Output the [X, Y] coordinate of the center of the cell containing the given text.  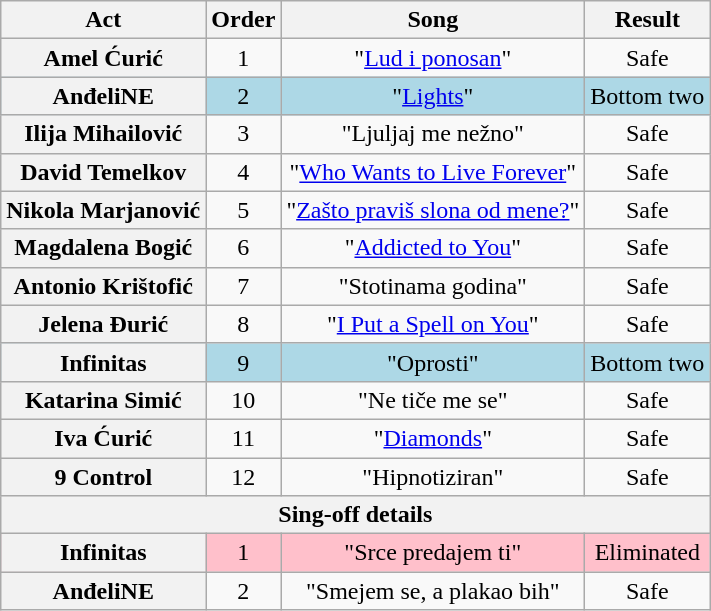
9 [244, 362]
Magdalena Bogić [104, 248]
Ilija Mihailović [104, 134]
12 [244, 477]
8 [244, 324]
Song [433, 20]
4 [244, 172]
Eliminated [648, 553]
7 [244, 286]
3 [244, 134]
11 [244, 438]
"Stotinama godina" [433, 286]
"Zašto praviš slona od mene?" [433, 210]
"Oprosti" [433, 362]
9 Control [104, 477]
Katarina Simić [104, 400]
"Who Wants to Live Forever" [433, 172]
Jelena Đurić [104, 324]
"Ljuljaj me nežno" [433, 134]
"Ne tiče me se" [433, 400]
"Smejem se, a plakao bih" [433, 591]
"Hipnotiziran" [433, 477]
6 [244, 248]
10 [244, 400]
Nikola Marjanović [104, 210]
Iva Ćurić [104, 438]
5 [244, 210]
Order [244, 20]
"Srce predajem ti" [433, 553]
Act [104, 20]
"Addicted to You" [433, 248]
Amel Ćurić [104, 58]
Antonio Krištofić [104, 286]
"Lights" [433, 96]
David Temelkov [104, 172]
Result [648, 20]
"Lud i ponosan" [433, 58]
Sing-off details [356, 515]
"I Put a Spell on You" [433, 324]
"Diamonds" [433, 438]
